Extract the [X, Y] coordinate from the center of the cell holding the provided text.  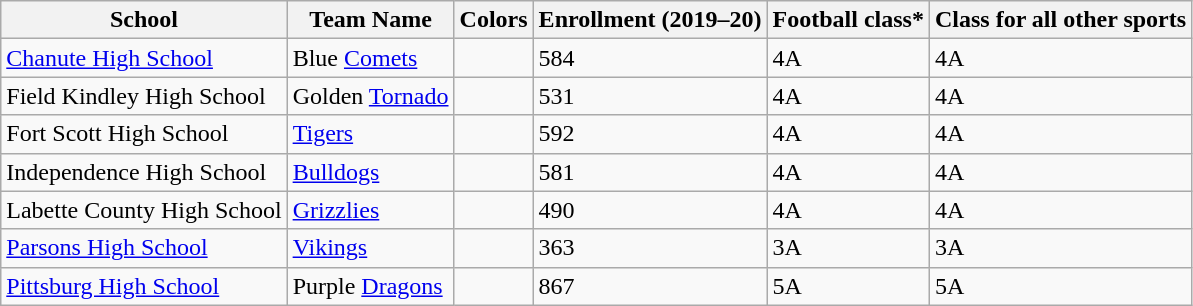
School [144, 20]
490 [650, 210]
Purple Dragons [370, 286]
867 [650, 286]
581 [650, 172]
Field Kindley High School [144, 96]
Fort Scott High School [144, 134]
Football class* [848, 20]
584 [650, 58]
Bulldogs [370, 172]
Vikings [370, 248]
Golden Tornado [370, 96]
Colors [494, 20]
531 [650, 96]
Class for all other sports [1060, 20]
Labette County High School [144, 210]
Enrollment (2019–20) [650, 20]
592 [650, 134]
Independence High School [144, 172]
Grizzlies [370, 210]
Blue Comets [370, 58]
Team Name [370, 20]
363 [650, 248]
Tigers [370, 134]
Parsons High School [144, 248]
Chanute High School [144, 58]
Pittsburg High School [144, 286]
